Pinpoint the cell where the given text exists, returning its [x, y] midpoint coordinate. 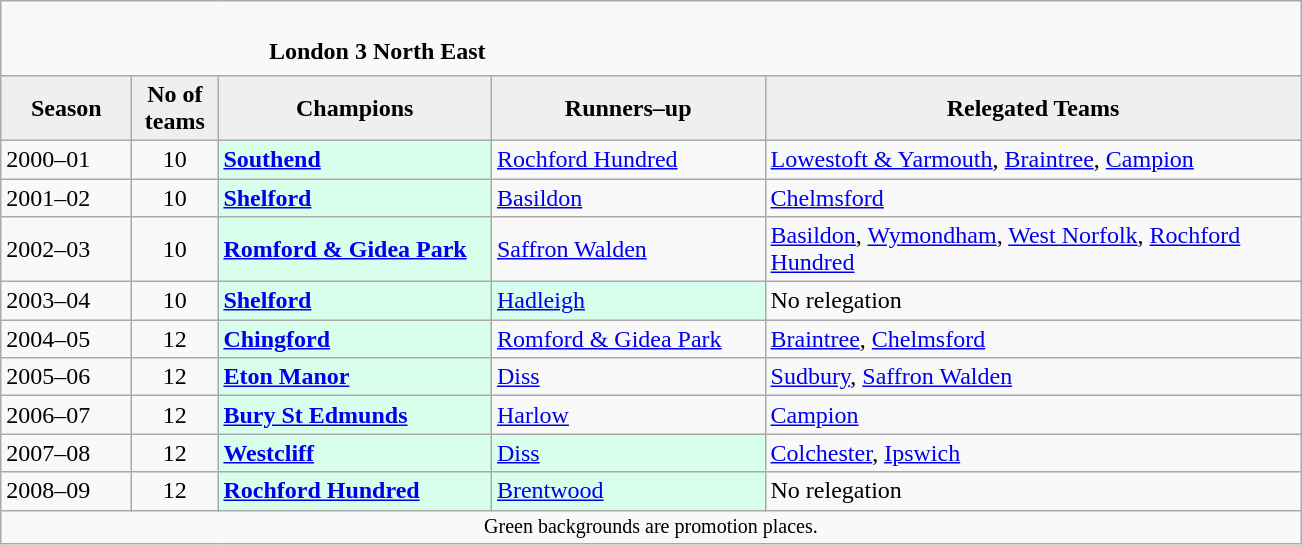
Southend [355, 159]
Hadleigh [628, 301]
2008–09 [66, 491]
Green backgrounds are promotion places. [651, 526]
Eton Manor [355, 377]
No of teams [175, 108]
Chelmsford [1033, 197]
2001–02 [66, 197]
2005–06 [66, 377]
Brentwood [628, 491]
Basildon, Wymondham, West Norfolk, Rochford Hundred [1033, 250]
Basildon [628, 197]
2002–03 [66, 250]
Westcliff [355, 453]
Harlow [628, 415]
2004–05 [66, 339]
Chingford [355, 339]
2006–07 [66, 415]
2007–08 [66, 453]
Season [66, 108]
Runners–up [628, 108]
Campion [1033, 415]
Relegated Teams [1033, 108]
Sudbury, Saffron Walden [1033, 377]
Colchester, Ipswich [1033, 453]
Saffron Walden [628, 250]
2003–04 [66, 301]
2000–01 [66, 159]
Bury St Edmunds [355, 415]
Champions [355, 108]
Lowestoft & Yarmouth, Braintree, Campion [1033, 159]
Braintree, Chelmsford [1033, 339]
